For the text-containing cell, return its midpoint in [x, y] coordinate format. 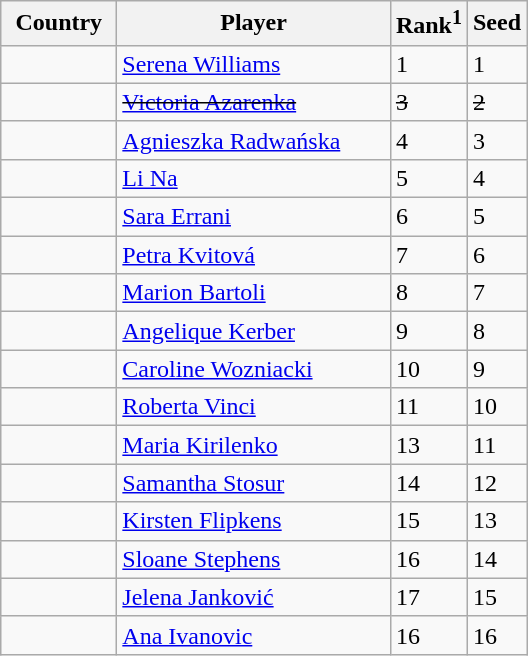
Caroline Wozniacki [254, 369]
Li Na [254, 178]
Ana Ivanovic [254, 635]
Seed [496, 24]
Sara Errani [254, 217]
Petra Kvitová [254, 255]
Country [59, 24]
Marion Bartoli [254, 293]
Maria Kirilenko [254, 445]
Agnieszka Radwańska [254, 140]
Jelena Janković [254, 597]
Kirsten Flipkens [254, 521]
2 [496, 102]
Samantha Stosur [254, 483]
Rank1 [428, 24]
Roberta Vinci [254, 407]
Player [254, 24]
17 [428, 597]
Angelique Kerber [254, 331]
12 [496, 483]
Victoria Azarenka [254, 102]
Serena Williams [254, 64]
Sloane Stephens [254, 559]
